Locate the cell with the specified text and output its (X, Y) center coordinate. 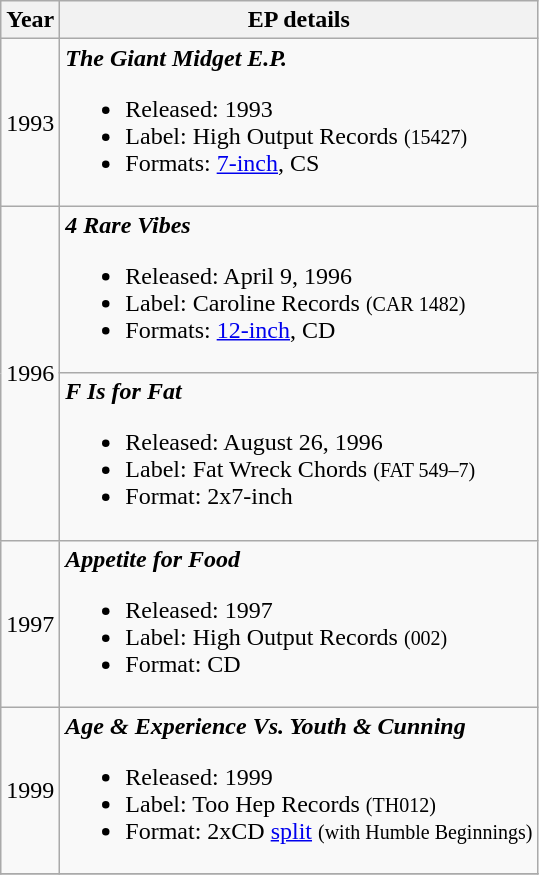
Appetite for FoodReleased: 1997Label: High Output Records (002)Format: CD (299, 624)
Year (30, 20)
EP details (299, 20)
1999 (30, 790)
The Giant Midget E.P.Released: 1993Label: High Output Records (15427)Formats: 7-inch, CS (299, 122)
4 Rare VibesReleased: April 9, 1996Label: Caroline Records (CAR 1482)Formats: 12-inch, CD (299, 290)
1996 (30, 373)
1993 (30, 122)
1997 (30, 624)
Age & Experience Vs. Youth & CunningReleased: 1999Label: Too Hep Records (TH012)Format: 2xCD split (with Humble Beginnings) (299, 790)
F Is for FatReleased: August 26, 1996Label: Fat Wreck Chords (FAT 549–7)Format: 2x7-inch (299, 456)
